Output the (X, Y) coordinate of the center of the cell containing the given text.  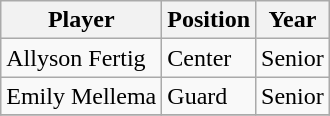
Allyson Fertig (82, 58)
Position (209, 20)
Center (209, 58)
Player (82, 20)
Year (293, 20)
Emily Mellema (82, 96)
Guard (209, 96)
